From the cell containing the given text, extract its center point as (X, Y) coordinate. 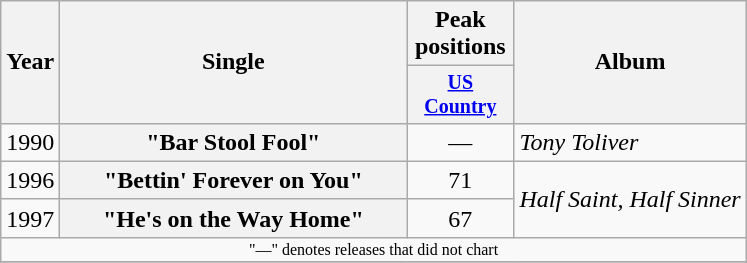
1996 (30, 180)
US Country (460, 94)
Half Saint, Half Sinner (630, 199)
Album (630, 62)
Year (30, 62)
— (460, 142)
1990 (30, 142)
"Bar Stool Fool" (234, 142)
"—" denotes releases that did not chart (374, 249)
1997 (30, 218)
71 (460, 180)
Tony Toliver (630, 142)
"He's on the Way Home" (234, 218)
"Bettin' Forever on You" (234, 180)
67 (460, 218)
Single (234, 62)
Peak positions (460, 34)
